Pinpoint the cell where the given text exists, returning its [x, y] midpoint coordinate. 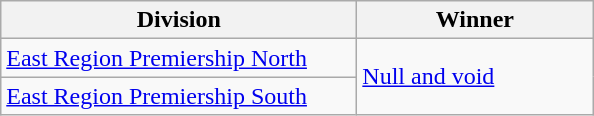
Null and void [475, 77]
East Region Premiership North [179, 58]
East Region Premiership South [179, 96]
Winner [475, 20]
Division [179, 20]
